Output the [X, Y] coordinate of the center of the cell containing the given text.  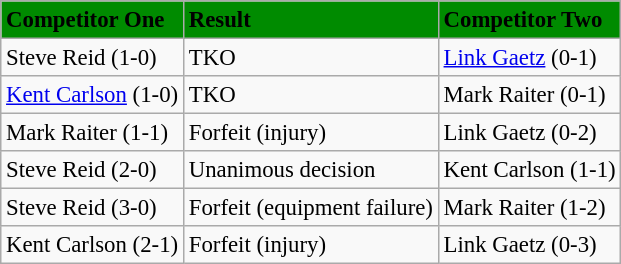
Unanimous decision [310, 170]
Kent Carlson (2-1) [92, 245]
Mark Raiter (0-1) [530, 95]
Forfeit (equipment failure) [310, 208]
Link Gaetz (0-2) [530, 133]
Link Gaetz (0-3) [530, 245]
Competitor Two [530, 20]
Result [310, 20]
Steve Reid (2-0) [92, 170]
Link Gaetz (0-1) [530, 58]
Kent Carlson (1-1) [530, 170]
Mark Raiter (1-1) [92, 133]
Steve Reid (3-0) [92, 208]
Competitor One [92, 20]
Kent Carlson (1-0) [92, 95]
Mark Raiter (1-2) [530, 208]
Steve Reid (1-0) [92, 58]
